Provide the (x, y) coordinate of the cell's center where the given text is located.  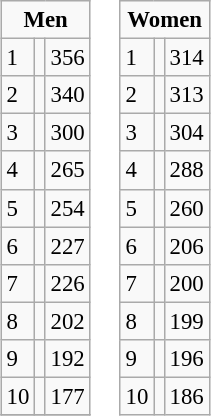
313 (186, 95)
177 (68, 396)
227 (68, 246)
304 (186, 133)
192 (68, 358)
340 (68, 95)
265 (68, 170)
288 (186, 170)
254 (68, 208)
226 (68, 283)
314 (186, 58)
Men (46, 20)
300 (68, 133)
196 (186, 358)
186 (186, 396)
Women (164, 20)
260 (186, 208)
356 (68, 58)
200 (186, 283)
206 (186, 246)
199 (186, 321)
202 (68, 321)
